For the text-containing cell, return its midpoint in [X, Y] coordinate format. 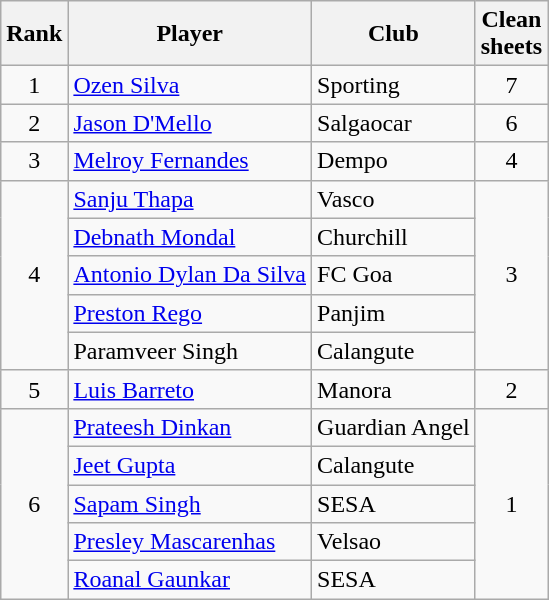
Roanal Gaunkar [190, 580]
Presley Mascarenhas [190, 542]
Debnath Mondal [190, 237]
Club [394, 34]
Churchill [394, 237]
Cleansheets [511, 34]
Sanju Thapa [190, 199]
Sporting [394, 85]
Manora [394, 389]
Dempo [394, 161]
Antonio Dylan Da Silva [190, 275]
Ozen Silva [190, 85]
Luis Barreto [190, 389]
Prateesh Dinkan [190, 427]
Panjim [394, 313]
Vasco [394, 199]
Velsao [394, 542]
FC Goa [394, 275]
Preston Rego [190, 313]
Jason D'Mello [190, 123]
Rank [34, 34]
Guardian Angel [394, 427]
Jeet Gupta [190, 465]
Salgaocar [394, 123]
Paramveer Singh [190, 351]
5 [34, 389]
7 [511, 85]
Player [190, 34]
Melroy Fernandes [190, 161]
Sapam Singh [190, 503]
